Search for the cell housing the specified text and yield its (X, Y) center coordinate. 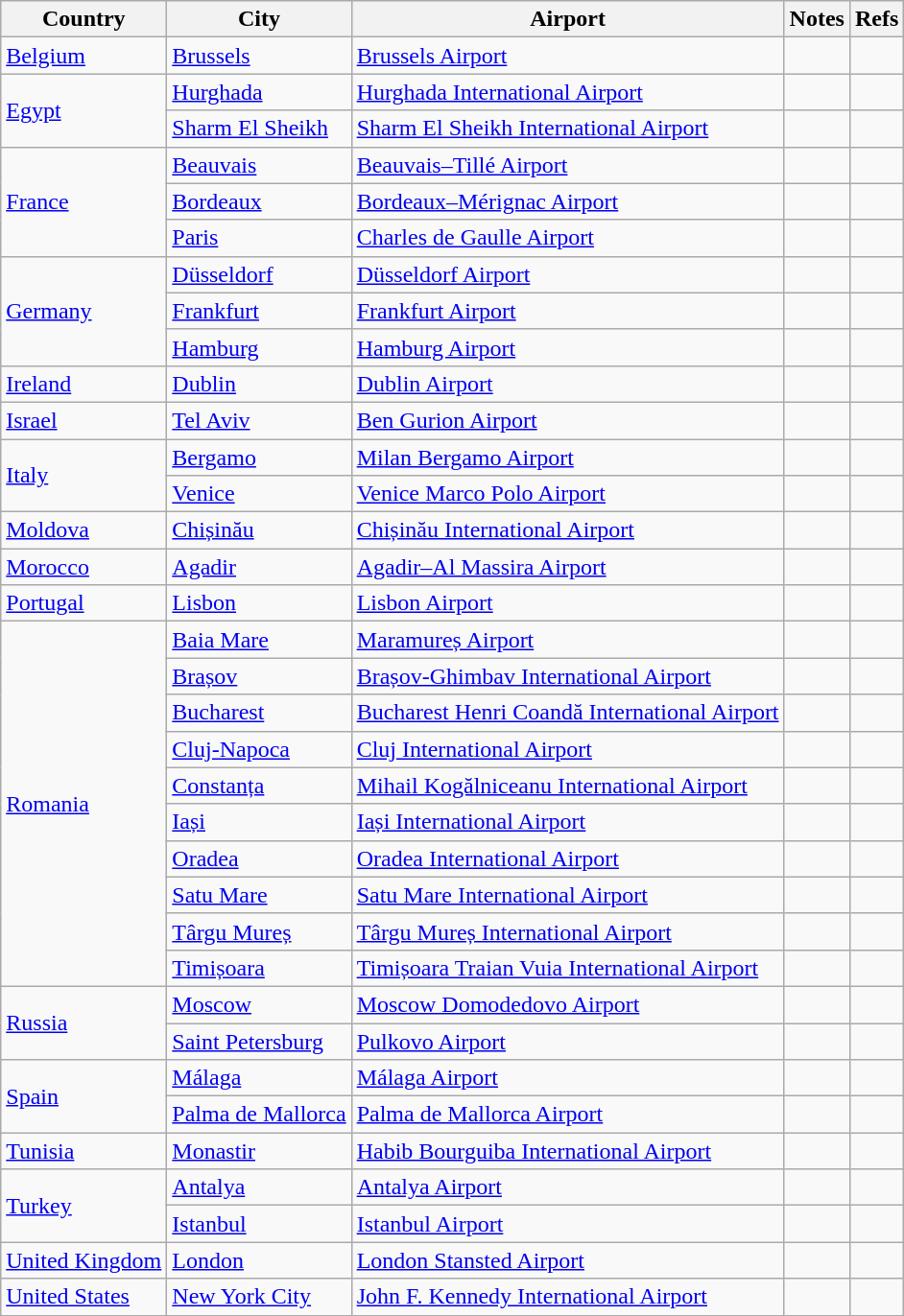
Venice (259, 494)
Palma de Mallorca Airport (568, 1115)
Málaga Airport (568, 1078)
Târgu Mureș (259, 931)
Dublin (259, 384)
Russia (84, 1022)
France (84, 201)
Brașov-Ghimbav International Airport (568, 676)
New York City (259, 1297)
Israel (84, 420)
Paris (259, 238)
Bordeaux (259, 201)
Saint Petersburg (259, 1041)
Monastir (259, 1151)
Tunisia (84, 1151)
London Stansted Airport (568, 1260)
Charles de Gaulle Airport (568, 238)
Venice Marco Polo Airport (568, 494)
Refs (876, 19)
Beauvais–Tillé Airport (568, 165)
Timișoara Traian Vuia International Airport (568, 968)
Ireland (84, 384)
Moldova (84, 530)
Lisbon Airport (568, 603)
Oradea (259, 858)
London (259, 1260)
Morocco (84, 567)
Düsseldorf Airport (568, 274)
Târgu Mureș International Airport (568, 931)
Oradea International Airport (568, 858)
Iași International Airport (568, 822)
Istanbul Airport (568, 1224)
Romania (84, 804)
Bucharest Henri Coandă International Airport (568, 713)
Dublin Airport (568, 384)
Brașov (259, 676)
Country (84, 19)
Satu Mare (259, 895)
Lisbon (259, 603)
Italy (84, 476)
United Kingdom (84, 1260)
Timișoara (259, 968)
Chișinău International Airport (568, 530)
Bucharest (259, 713)
Málaga (259, 1078)
Cluj-Napoca (259, 749)
Agadir–Al Massira Airport (568, 567)
Habib Bourguiba International Airport (568, 1151)
Antalya (259, 1187)
Hamburg (259, 347)
United States (84, 1297)
Portugal (84, 603)
Tel Aviv (259, 420)
Hamburg Airport (568, 347)
Egypt (84, 110)
Antalya Airport (568, 1187)
Moscow Domodedovo Airport (568, 1004)
Cluj International Airport (568, 749)
Sharm El Sheikh (259, 129)
Airport (568, 19)
Hurghada (259, 92)
Brussels (259, 56)
Frankfurt (259, 311)
Notes (817, 19)
City (259, 19)
Brussels Airport (568, 56)
Belgium (84, 56)
Moscow (259, 1004)
Milan Bergamo Airport (568, 458)
Turkey (84, 1206)
Ben Gurion Airport (568, 420)
Iași (259, 822)
Istanbul (259, 1224)
Frankfurt Airport (568, 311)
Chișinău (259, 530)
Pulkovo Airport (568, 1041)
Mihail Kogălniceanu International Airport (568, 786)
Düsseldorf (259, 274)
Hurghada International Airport (568, 92)
Palma de Mallorca (259, 1115)
Agadir (259, 567)
Sharm El Sheikh International Airport (568, 129)
Beauvais (259, 165)
John F. Kennedy International Airport (568, 1297)
Satu Mare International Airport (568, 895)
Baia Mare (259, 640)
Bordeaux–Mérignac Airport (568, 201)
Maramureș Airport (568, 640)
Constanța (259, 786)
Germany (84, 311)
Bergamo (259, 458)
Spain (84, 1096)
